Pinpoint the cell where the given text exists, returning its [X, Y] midpoint coordinate. 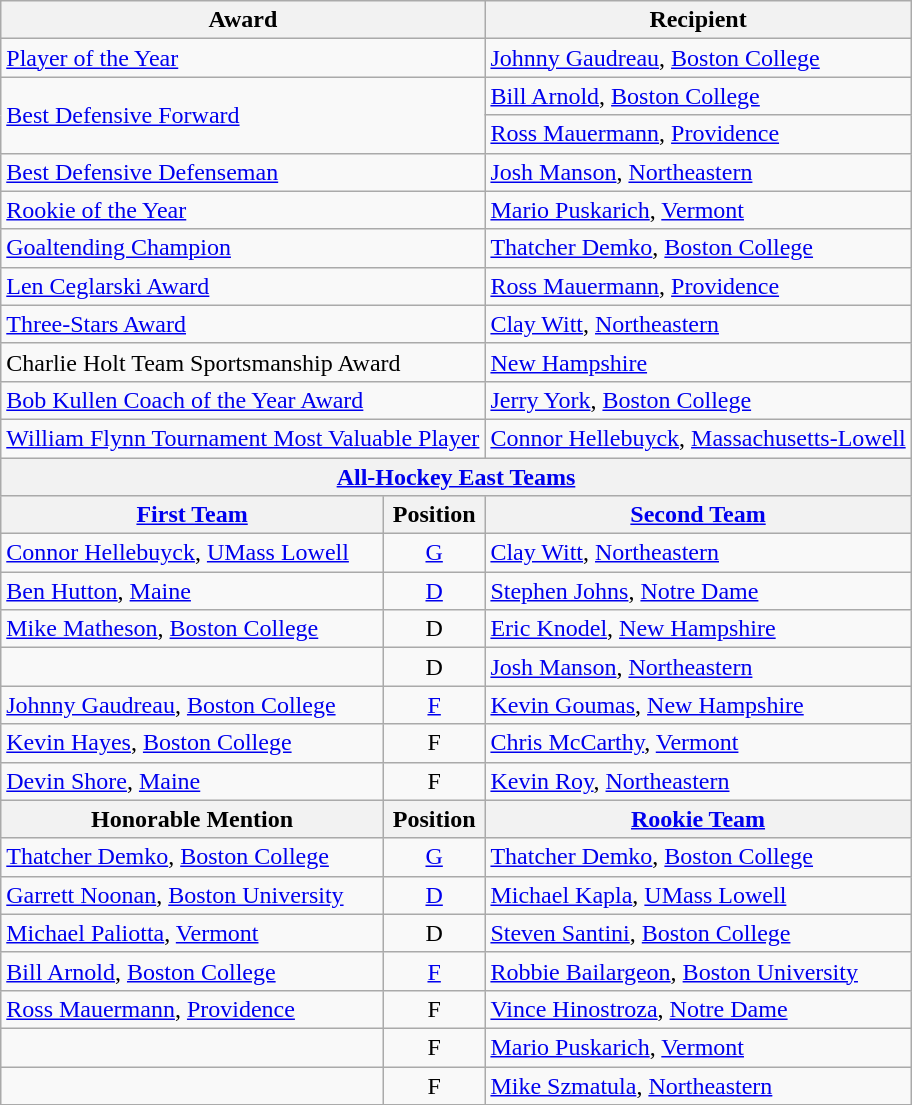
Eric Knodel, New Hampshire [698, 629]
All-Hockey East Teams [456, 477]
Honorable Mention [192, 819]
Connor Hellebuyck, UMass Lowell [192, 553]
Len Ceglarski Award [243, 286]
New Hampshire [698, 362]
Devin Shore, Maine [192, 781]
Player of the Year [243, 58]
Mike Szmatula, Northeastern [698, 1085]
Mike Matheson, Boston College [192, 629]
Rookie Team [698, 819]
Michael Kapla, UMass Lowell [698, 895]
Michael Paliotta, Vermont [192, 933]
Chris McCarthy, Vermont [698, 743]
Jerry York, Boston College [698, 400]
First Team [192, 515]
Garrett Noonan, Boston University [192, 895]
Kevin Roy, Northeastern [698, 781]
Goaltending Champion [243, 248]
Recipient [698, 20]
Stephen Johns, Notre Dame [698, 591]
Kevin Goumas, New Hampshire [698, 705]
Second Team [698, 515]
Best Defensive Forward [243, 115]
Three-Stars Award [243, 324]
Award [243, 20]
Kevin Hayes, Boston College [192, 743]
Vince Hinostroza, Notre Dame [698, 1009]
Best Defensive Defenseman [243, 172]
William Flynn Tournament Most Valuable Player [243, 438]
Steven Santini, Boston College [698, 933]
Ben Hutton, Maine [192, 591]
Bob Kullen Coach of the Year Award [243, 400]
Charlie Holt Team Sportsmanship Award [243, 362]
Connor Hellebuyck, Massachusetts-Lowell [698, 438]
Rookie of the Year [243, 210]
Robbie Bailargeon, Boston University [698, 971]
